Provide the (x, y) coordinate of the cell's center where the given text is located.  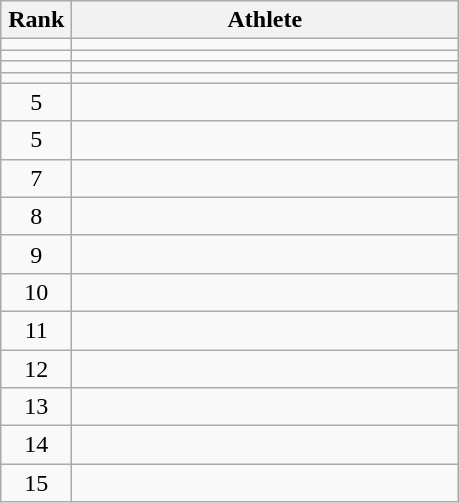
8 (36, 216)
Rank (36, 20)
10 (36, 292)
Athlete (265, 20)
11 (36, 330)
12 (36, 369)
13 (36, 407)
9 (36, 254)
14 (36, 445)
15 (36, 483)
7 (36, 178)
